Scan for the cell matching the given text and deliver its (x, y) coordinate at center. 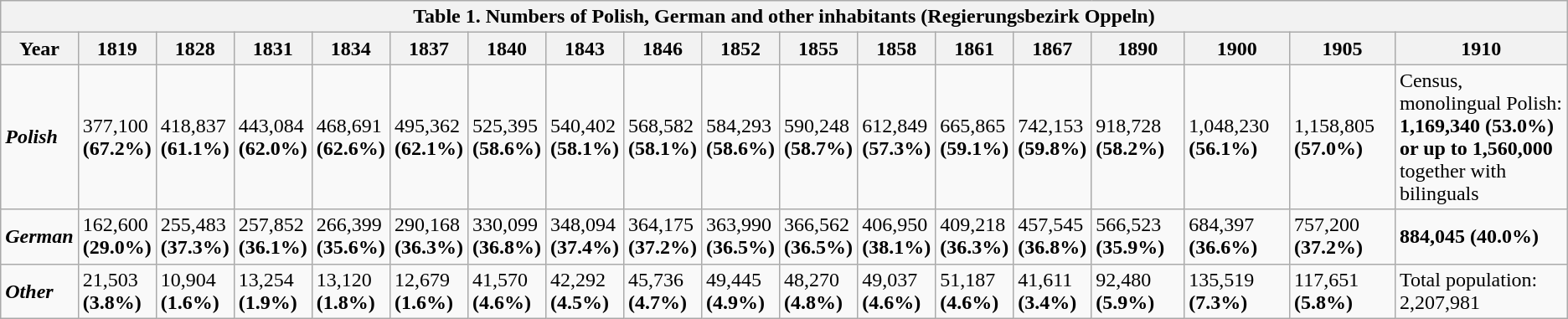
257,852(36.1%) (273, 236)
1855 (819, 49)
525,395(58.6%) (506, 137)
1,158,805 (57.0%) (1343, 137)
468,691(62.6%) (350, 137)
418,837(61.1%) (194, 137)
49,037(4.6%) (896, 291)
366,562(36.5%) (819, 236)
162,600(29.0%) (117, 236)
266,399(35.6%) (350, 236)
21,503(3.8%) (117, 291)
443,084(62.0%) (273, 137)
566,523 (35.9%) (1137, 236)
1867 (1052, 49)
Other (39, 291)
612,849(57.3%) (896, 137)
1890 (1137, 49)
918,728 (58.2%) (1137, 137)
540,402(58.1%) (585, 137)
757,200 (37.2%) (1343, 236)
1861 (975, 49)
49,445(4.9%) (740, 291)
255,483(37.3%) (194, 236)
290,168(36.3%) (429, 236)
1858 (896, 49)
348,094(37.4%) (585, 236)
1831 (273, 49)
1905 (1343, 49)
10,904(1.6%) (194, 291)
590,248(58.7%) (819, 137)
1819 (117, 49)
568,582(58.1%) (662, 137)
117,651(5.8%) (1343, 291)
48,270(4.8%) (819, 291)
742,153(59.8%) (1052, 137)
457,545(36.8%) (1052, 236)
684,397 (36.6%) (1237, 236)
51,187(4.6%) (975, 291)
Table 1. Numbers of Polish, German and other inhabitants (Regierungsbezirk Oppeln) (784, 17)
1,048,230 (56.1%) (1237, 137)
92,480(5.9%) (1137, 291)
1828 (194, 49)
364,175(37.2%) (662, 236)
584,293(58.6%) (740, 137)
1837 (429, 49)
884,045 (40.0%) (1481, 236)
41,611(3.4%) (1052, 291)
41,570(4.6%) (506, 291)
42,292(4.5%) (585, 291)
45,736(4.7%) (662, 291)
409,218(36.3%) (975, 236)
Total population: 2,207,981 (1481, 291)
1834 (350, 49)
German (39, 236)
363,990(36.5%) (740, 236)
406,950(38.1%) (896, 236)
Year (39, 49)
665,865(59.1%) (975, 137)
1910 (1481, 49)
12,679(1.6%) (429, 291)
Census, monolingual Polish: 1,169,340 (53.0%)or up to 1,560,000 together with bilinguals (1481, 137)
495,362(62.1%) (429, 137)
330,099(36.8%) (506, 236)
13,254(1.9%) (273, 291)
1900 (1237, 49)
1846 (662, 49)
1840 (506, 49)
1852 (740, 49)
Polish (39, 137)
135,519(7.3%) (1237, 291)
1843 (585, 49)
13,120(1.8%) (350, 291)
377,100(67.2%) (117, 137)
